Identify which cell holds the provided text, then report its [X, Y] central coordinate. 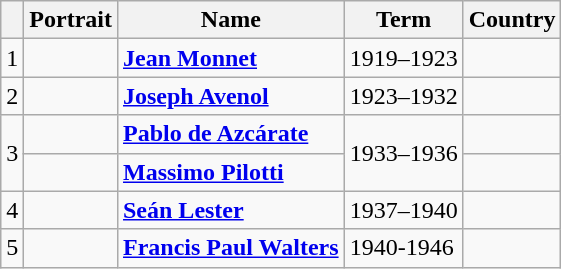
1937–1940 [404, 210]
Country [512, 20]
2 [12, 96]
3 [12, 153]
Name [230, 20]
Joseph Avenol [230, 96]
5 [12, 248]
Massimo Pilotti [230, 172]
Seán Lester [230, 210]
Portrait [71, 20]
Francis Paul Walters [230, 248]
4 [12, 210]
Pablo de Azcárate [230, 134]
1940-1946 [404, 248]
1 [12, 58]
1933–1936 [404, 153]
Jean Monnet [230, 58]
1919–1923 [404, 58]
Term [404, 20]
1923–1932 [404, 96]
